For the text-containing cell, return its midpoint in (x, y) coordinate format. 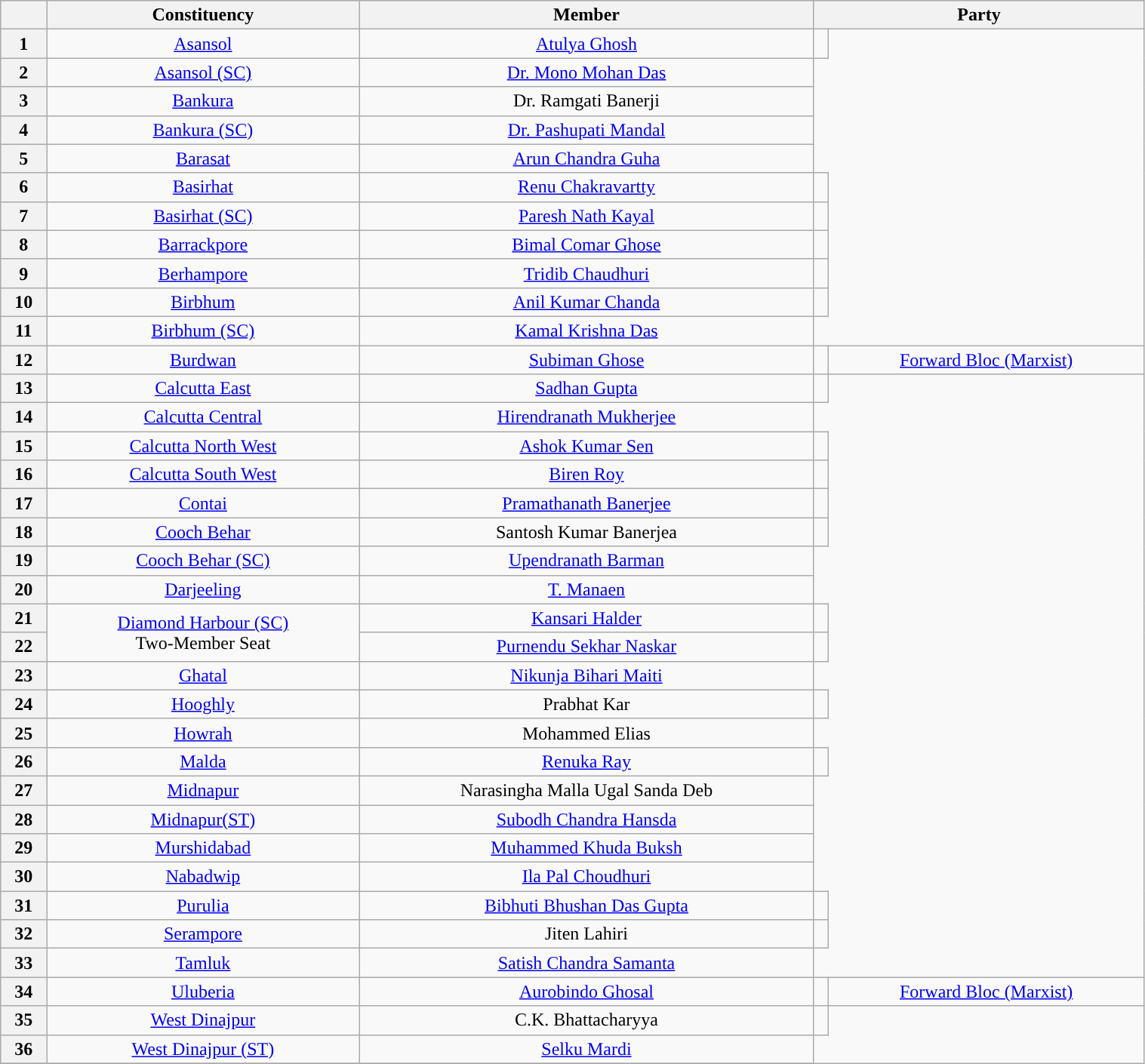
Nabadwip (203, 877)
Renu Chakravartty (586, 187)
Pramathanath Banerjee (586, 503)
17 (24, 503)
Kansari Halder (586, 618)
Prabhat Kar (586, 704)
Mohammed Elias (586, 733)
Calcutta North West (203, 446)
Barasat (203, 158)
Birbhum (SC) (203, 331)
10 (24, 302)
26 (24, 761)
22 (24, 647)
Asansol (SC) (203, 72)
Hooghly (203, 704)
14 (24, 417)
9 (24, 273)
Cooch Behar (203, 532)
Jiten Lahiri (586, 934)
Renuka Ray (586, 761)
7 (24, 216)
5 (24, 158)
Uluberia (203, 992)
25 (24, 733)
Bimal Comar Ghose (586, 244)
35 (24, 1020)
Member (586, 15)
Ghatal (203, 675)
Dr. Pashupati Mandal (586, 130)
31 (24, 906)
28 (24, 819)
Midnapur(ST) (203, 819)
Narasingha Malla Ugal Sanda Deb (586, 790)
34 (24, 992)
Bankura (203, 101)
16 (24, 475)
15 (24, 446)
6 (24, 187)
13 (24, 389)
Bibhuti Bhushan Das Gupta (586, 906)
24 (24, 704)
Selku Mardi (586, 1049)
West Dinajpur (203, 1020)
Calcutta South West (203, 475)
Kamal Krishna Das (586, 331)
Contai (203, 503)
12 (24, 360)
18 (24, 532)
Paresh Nath Kayal (586, 216)
Party (979, 15)
Asansol (203, 44)
T. Manaen (586, 589)
Midnapur (203, 790)
Nikunja Bihari Maiti (586, 675)
Barrackpore (203, 244)
Purnendu Sekhar Naskar (586, 647)
Tamluk (203, 963)
21 (24, 618)
Subiman Ghose (586, 360)
33 (24, 963)
Diamond Harbour (SC) Two-Member Seat (203, 632)
Purulia (203, 906)
23 (24, 675)
Bankura (SC) (203, 130)
Biren Roy (586, 475)
Serampore (203, 934)
Dr. Mono Mohan Das (586, 72)
West Dinajpur (ST) (203, 1049)
Atulya Ghosh (586, 44)
30 (24, 877)
Satish Chandra Samanta (586, 963)
Muhammed Khuda Buksh (586, 848)
8 (24, 244)
Berhampore (203, 273)
C.K. Bhattacharyya (586, 1020)
Howrah (203, 733)
Hirendranath Mukherjee (586, 417)
36 (24, 1049)
2 (24, 72)
1 (24, 44)
Burdwan (203, 360)
Ashok Kumar Sen (586, 446)
Tridib Chaudhuri (586, 273)
4 (24, 130)
Subodh Chandra Hansda (586, 819)
Anil Kumar Chanda (586, 302)
29 (24, 848)
Constituency (203, 15)
Upendranath Barman (586, 561)
Cooch Behar (SC) (203, 561)
Ila Pal Choudhuri (586, 877)
Aurobindo Ghosal (586, 992)
20 (24, 589)
Santosh Kumar Banerjea (586, 532)
Basirhat (203, 187)
Calcutta East (203, 389)
Malda (203, 761)
Basirhat (SC) (203, 216)
3 (24, 101)
Birbhum (203, 302)
32 (24, 934)
Murshidabad (203, 848)
Calcutta Central (203, 417)
11 (24, 331)
Dr. Ramgati Banerji (586, 101)
Darjeeling (203, 589)
27 (24, 790)
19 (24, 561)
Arun Chandra Guha (586, 158)
Sadhan Gupta (586, 389)
